Determine the (x, y) coordinate at the center of the cell enclosing the given text.  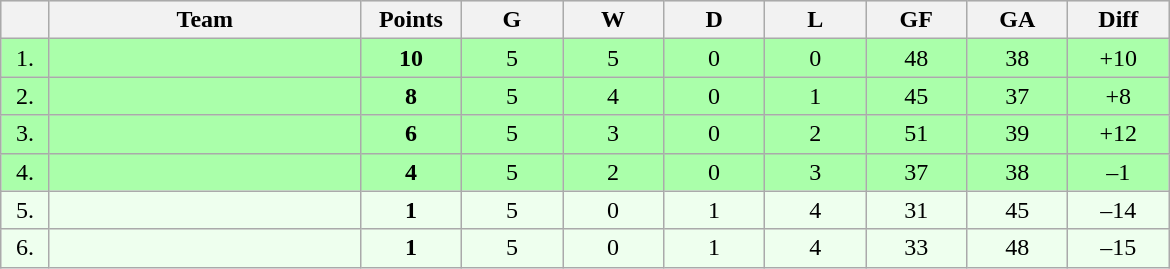
1. (26, 58)
+8 (1118, 96)
–15 (1118, 248)
6. (26, 248)
D (714, 20)
31 (916, 210)
GF (916, 20)
–1 (1118, 172)
2. (26, 96)
51 (916, 134)
W (612, 20)
–14 (1118, 210)
8 (410, 96)
6 (410, 134)
G (512, 20)
33 (916, 248)
L (816, 20)
Points (410, 20)
Team (204, 20)
10 (410, 58)
+12 (1118, 134)
GA (1018, 20)
+10 (1118, 58)
Diff (1118, 20)
4. (26, 172)
5. (26, 210)
3. (26, 134)
39 (1018, 134)
